Detect which cell encompasses the target text, then output its (x, y) center coordinate. 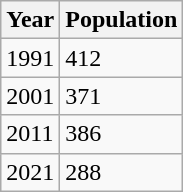
Population (122, 20)
2001 (30, 96)
288 (122, 172)
2021 (30, 172)
412 (122, 58)
1991 (30, 58)
386 (122, 134)
Year (30, 20)
2011 (30, 134)
371 (122, 96)
